Extract the (x, y) coordinate from the center of the cell holding the provided text.  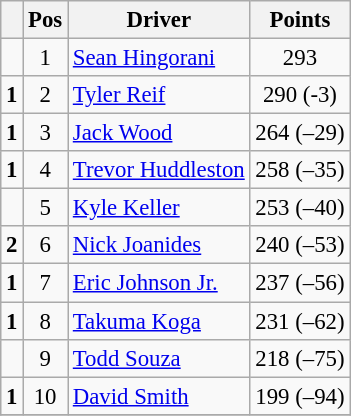
3 (46, 133)
199 (–94) (300, 396)
8 (46, 321)
Eric Johnson Jr. (160, 283)
Points (300, 20)
290 (-3) (300, 95)
Todd Souza (160, 358)
Kyle Keller (160, 208)
240 (–53) (300, 245)
253 (–40) (300, 208)
293 (300, 58)
Nick Joanides (160, 245)
237 (–56) (300, 283)
Takuma Koga (160, 321)
Trevor Huddleston (160, 170)
258 (–35) (300, 170)
7 (46, 283)
Tyler Reif (160, 95)
218 (–75) (300, 358)
9 (46, 358)
5 (46, 208)
231 (–62) (300, 321)
Driver (160, 20)
Pos (46, 20)
4 (46, 170)
Jack Wood (160, 133)
264 (–29) (300, 133)
David Smith (160, 396)
6 (46, 245)
10 (46, 396)
Sean Hingorani (160, 58)
